For the text-containing cell, return its midpoint in (X, Y) coordinate format. 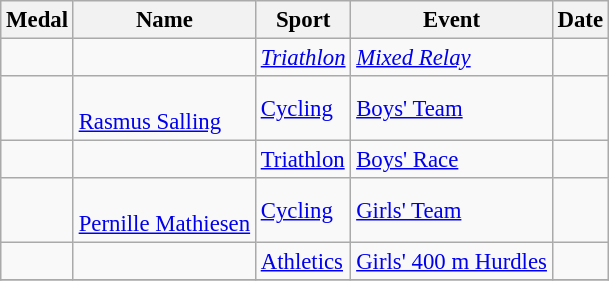
Name (164, 20)
Boys' Race (452, 160)
Pernille Mathiesen (164, 210)
Rasmus Salling (164, 108)
Boys' Team (452, 108)
Athletics (302, 262)
Sport (302, 20)
Event (452, 20)
Medal (38, 20)
Girls' 400 m Hurdles (452, 262)
Date (580, 20)
Mixed Relay (452, 58)
Girls' Team (452, 210)
